Capture the cell that displays the provided text and extract its (X, Y) central coordinate. 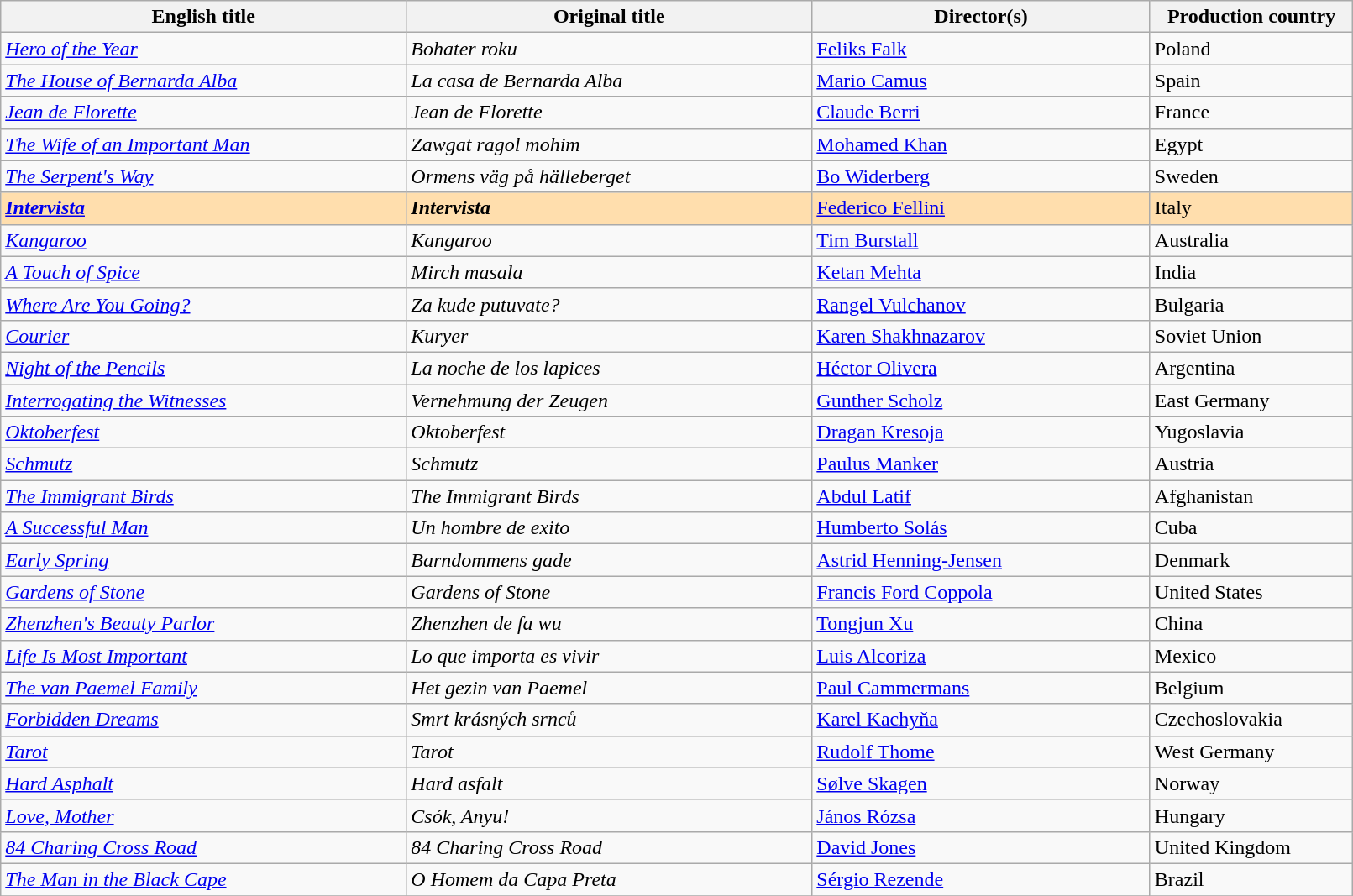
Barndommens gade (610, 560)
Sølve Skagen (981, 783)
Forbidden Dreams (203, 720)
The Man in the Black Cape (203, 879)
Tim Burstall (981, 240)
Claude Berri (981, 113)
Tongjun Xu (981, 624)
Humberto Solás (981, 528)
Francis Ford Coppola (981, 592)
Vernehmung der Zeugen (610, 401)
Belgium (1251, 688)
Norway (1251, 783)
Feliks Falk (981, 49)
Italy (1251, 208)
Zawgat ragol mohim (610, 144)
Austria (1251, 464)
Smrt krásných srnců (610, 720)
O Homem da Capa Preta (610, 879)
Night of the Pencils (203, 368)
Hero of the Year (203, 49)
Hard asfalt (610, 783)
Egypt (1251, 144)
The Serpent's Way (203, 176)
János Rózsa (981, 815)
Gunther Scholz (981, 401)
Zhenzhen de fa wu (610, 624)
Rudolf Thome (981, 752)
Un hombre de exito (610, 528)
A Touch of Spice (203, 272)
La noche de los lapices (610, 368)
Hungary (1251, 815)
David Jones (981, 847)
Ketan Mehta (981, 272)
A Successful Man (203, 528)
The van Paemel Family (203, 688)
Courier (203, 336)
Brazil (1251, 879)
Mohamed Khan (981, 144)
Production country (1251, 17)
La casa de Bernarda Alba (610, 81)
Bulgaria (1251, 304)
Interrogating the Witnesses (203, 401)
East Germany (1251, 401)
Luis Alcoriza (981, 656)
Federico Fellini (981, 208)
Dragan Kresoja (981, 432)
Karel Kachyňa (981, 720)
Denmark (1251, 560)
Het gezin van Paemel (610, 688)
Mirch masala (610, 272)
Hard Asphalt (203, 783)
Czechoslovakia (1251, 720)
Kuryer (610, 336)
Soviet Union (1251, 336)
Life Is Most Important (203, 656)
India (1251, 272)
United Kingdom (1251, 847)
Cuba (1251, 528)
China (1251, 624)
Karen Shakhnazarov (981, 336)
Australia (1251, 240)
Love, Mother (203, 815)
Héctor Olivera (981, 368)
Original title (610, 17)
Csók, Anyu! (610, 815)
Sérgio Rezende (981, 879)
Rangel Vulchanov (981, 304)
Ormens väg på hälleberget (610, 176)
English title (203, 17)
Sweden (1251, 176)
Za kude putuvate? (610, 304)
Paulus Manker (981, 464)
Early Spring (203, 560)
Argentina (1251, 368)
Bohater roku (610, 49)
United States (1251, 592)
Lo que importa es vivir (610, 656)
Spain (1251, 81)
Paul Cammermans (981, 688)
Bo Widerberg (981, 176)
Abdul Latif (981, 496)
Poland (1251, 49)
The House of Bernarda Alba (203, 81)
Mexico (1251, 656)
Yugoslavia (1251, 432)
Mario Camus (981, 81)
West Germany (1251, 752)
Director(s) (981, 17)
Afghanistan (1251, 496)
Zhenzhen's Beauty Parlor (203, 624)
The Wife of an Important Man (203, 144)
Astrid Henning-Jensen (981, 560)
France (1251, 113)
Where Are You Going? (203, 304)
